Extract the [x, y] coordinate from the center of the cell holding the provided text.  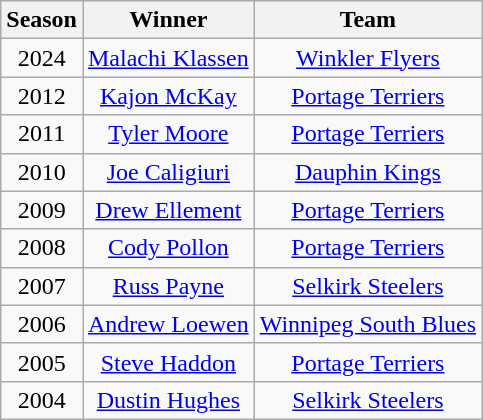
2007 [42, 286]
2012 [42, 96]
2009 [42, 210]
Dauphin Kings [368, 172]
2011 [42, 134]
Winner [168, 20]
Cody Pollon [168, 248]
2004 [42, 400]
Winkler Flyers [368, 58]
2006 [42, 324]
2005 [42, 362]
Winnipeg South Blues [368, 324]
Andrew Loewen [168, 324]
Tyler Moore [168, 134]
Drew Ellement [168, 210]
Dustin Hughes [168, 400]
Steve Haddon [168, 362]
2008 [42, 248]
2024 [42, 58]
2010 [42, 172]
Joe Caligiuri [168, 172]
Team [368, 20]
Russ Payne [168, 286]
Season [42, 20]
Kajon McKay [168, 96]
Malachi Klassen [168, 58]
